Provide the [X, Y] coordinate of the cell's center where the given text is located.  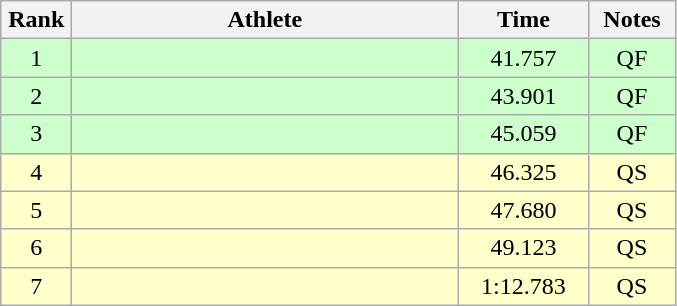
43.901 [524, 96]
45.059 [524, 134]
2 [36, 96]
1 [36, 58]
3 [36, 134]
47.680 [524, 210]
49.123 [524, 248]
Time [524, 20]
5 [36, 210]
1:12.783 [524, 286]
4 [36, 172]
46.325 [524, 172]
Notes [632, 20]
41.757 [524, 58]
Athlete [265, 20]
7 [36, 286]
Rank [36, 20]
6 [36, 248]
